Find where the given text appears and provide that cell's center as [x, y] coordinate. 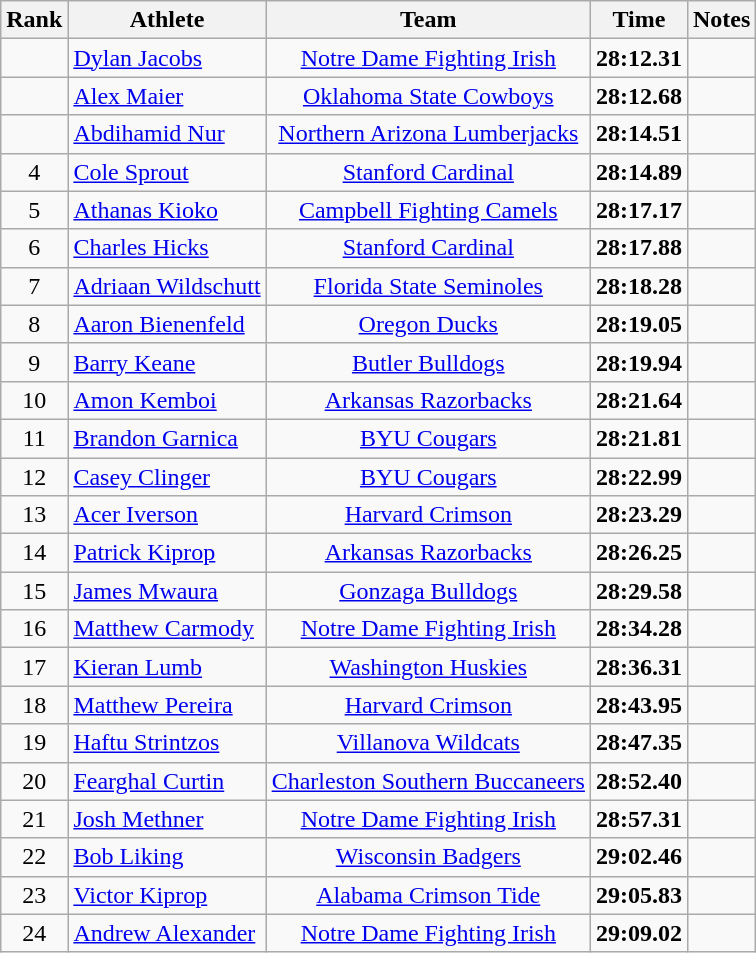
Abdihamid Nur [167, 134]
Time [638, 20]
14 [34, 553]
Villanova Wildcats [428, 743]
28:17.17 [638, 210]
Charles Hicks [167, 248]
Matthew Pereira [167, 705]
8 [34, 324]
Cole Sprout [167, 172]
28:57.31 [638, 819]
Florida State Seminoles [428, 286]
Athlete [167, 20]
28:17.88 [638, 248]
James Mwaura [167, 591]
Victor Kiprop [167, 895]
Casey Clinger [167, 477]
28:43.95 [638, 705]
28:12.31 [638, 58]
Notes [721, 20]
28:14.51 [638, 134]
Alex Maier [167, 96]
Dylan Jacobs [167, 58]
Rank [34, 20]
Fearghal Curtin [167, 781]
Aaron Bienenfeld [167, 324]
Alabama Crimson Tide [428, 895]
Patrick Kiprop [167, 553]
28:47.35 [638, 743]
Brandon Garnica [167, 438]
6 [34, 248]
20 [34, 781]
Washington Huskies [428, 667]
28:52.40 [638, 781]
28:12.68 [638, 96]
28:19.94 [638, 362]
Gonzaga Bulldogs [428, 591]
7 [34, 286]
28:22.99 [638, 477]
24 [34, 933]
Northern Arizona Lumberjacks [428, 134]
Barry Keane [167, 362]
29:05.83 [638, 895]
Campbell Fighting Camels [428, 210]
15 [34, 591]
Haftu Strintzos [167, 743]
16 [34, 629]
28:18.28 [638, 286]
28:29.58 [638, 591]
28:21.64 [638, 400]
28:21.81 [638, 438]
Josh Methner [167, 819]
Amon Kemboi [167, 400]
5 [34, 210]
Andrew Alexander [167, 933]
Kieran Lumb [167, 667]
Wisconsin Badgers [428, 857]
22 [34, 857]
19 [34, 743]
Oklahoma State Cowboys [428, 96]
28:34.28 [638, 629]
18 [34, 705]
10 [34, 400]
13 [34, 515]
28:36.31 [638, 667]
Adriaan Wildschutt [167, 286]
21 [34, 819]
Athanas Kioko [167, 210]
23 [34, 895]
12 [34, 477]
Butler Bulldogs [428, 362]
28:26.25 [638, 553]
28:23.29 [638, 515]
Matthew Carmody [167, 629]
Charleston Southern Buccaneers [428, 781]
11 [34, 438]
4 [34, 172]
29:09.02 [638, 933]
17 [34, 667]
Bob Liking [167, 857]
9 [34, 362]
Oregon Ducks [428, 324]
Team [428, 20]
28:19.05 [638, 324]
29:02.46 [638, 857]
Acer Iverson [167, 515]
28:14.89 [638, 172]
